Search for the cell housing the specified text and yield its [x, y] center coordinate. 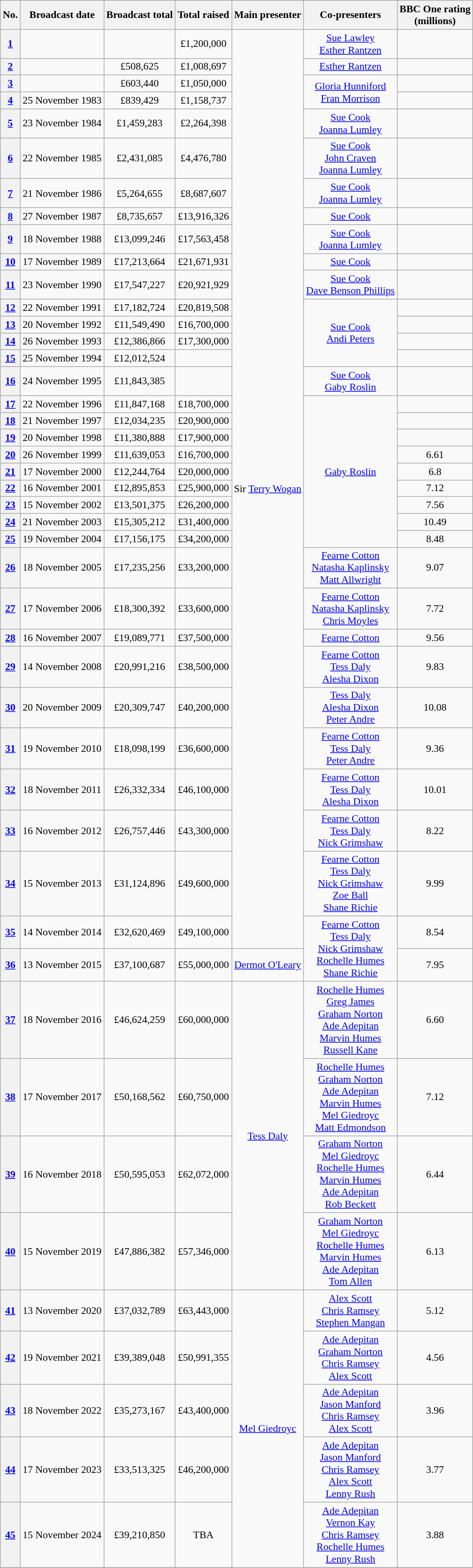
26 November 1999 [62, 455]
26 [10, 568]
Fearne Cotton [350, 638]
£37,100,687 [139, 965]
3 [10, 84]
Total raised [204, 15]
42 [10, 1357]
10 [10, 262]
15 November 2002 [62, 505]
27 [10, 609]
9.83 [435, 667]
4.56 [435, 1357]
£8,735,657 [139, 216]
24 [10, 522]
£18,300,392 [139, 609]
£20,309,747 [139, 708]
£36,600,000 [204, 749]
3.88 [435, 1535]
17 November 2017 [62, 1097]
Tess Daly [268, 1136]
44 [10, 1470]
£46,624,259 [139, 1020]
6.61 [435, 455]
28 [10, 638]
30 [10, 708]
£11,639,053 [139, 455]
£1,200,000 [204, 44]
18 November 2011 [62, 790]
25 November 1994 [62, 359]
27 November 1987 [62, 216]
18 November 2005 [62, 568]
41 [10, 1311]
Sue CookDave Benson Phillips [350, 285]
7.56 [435, 505]
Main presenter [268, 15]
£13,501,375 [139, 505]
11 [10, 285]
£11,843,385 [139, 381]
8.48 [435, 539]
£13,916,326 [204, 216]
45 [10, 1535]
15 November 2019 [62, 1252]
£17,300,000 [204, 342]
£34,200,000 [204, 539]
22 November 1985 [62, 158]
Ade AdepitanVernon KayChris RamseyRochelle HumesLenny Rush [350, 1535]
Fearne CottonTess DalyNick GrimshawRochelle HumesShane Richie [350, 949]
18 [10, 421]
Sir Terry Wogan [268, 489]
£26,332,334 [139, 790]
£37,032,789 [139, 1311]
Co-presenters [350, 15]
14 [10, 342]
No. [10, 15]
Fearne CottonTess DalyNick Grimshaw [350, 831]
5.12 [435, 1311]
9.99 [435, 884]
£8,687,607 [204, 193]
£37,500,000 [204, 638]
15 November 2024 [62, 1535]
£60,750,000 [204, 1097]
Graham NortonMel GiedroycRochelle HumesMarvin HumesAde AdepitanRob Beckett [350, 1174]
£18,700,000 [204, 404]
£1,459,283 [139, 123]
15 [10, 359]
21 November 1986 [62, 193]
£11,380,888 [139, 438]
17 November 2000 [62, 472]
Fearne CottonTess DalyNick GrimshawZoe BallShane Richie [350, 884]
2 [10, 67]
£57,346,000 [204, 1252]
31 [10, 749]
£31,400,000 [204, 522]
22 November 1996 [62, 404]
Sue CookGaby Roslin [350, 381]
21 [10, 472]
16 November 2007 [62, 638]
£47,886,382 [139, 1252]
£17,235,256 [139, 568]
17 November 1989 [62, 262]
10.08 [435, 708]
£32,620,469 [139, 933]
6.44 [435, 1174]
43 [10, 1410]
23 November 1984 [62, 123]
17 [10, 404]
Sue CookJohn CravenJoanna Lumley [350, 158]
£49,100,000 [204, 933]
£4,476,780 [204, 158]
£12,895,853 [139, 488]
17 November 2006 [62, 609]
Gloria HunnifordFran Morrison [350, 92]
20 [10, 455]
3.96 [435, 1410]
19 November 2004 [62, 539]
Gaby Roslin [350, 471]
£46,100,000 [204, 790]
21 November 2003 [62, 522]
£55,000,000 [204, 965]
Fearne CottonTess DalyPeter Andre [350, 749]
£20,819,508 [204, 308]
9.07 [435, 568]
£12,034,235 [139, 421]
9 [10, 239]
£18,098,199 [139, 749]
20 November 2009 [62, 708]
18 November 1988 [62, 239]
25 [10, 539]
£21,671,931 [204, 262]
£20,921,929 [204, 285]
Broadcast total [139, 15]
Dermot O'Leary [268, 965]
£50,595,053 [139, 1174]
Broadcast date [62, 15]
Rochelle HumesGreg JamesGraham NortonAde AdepitanMarvin HumesRussell Kane [350, 1020]
37 [10, 1020]
10.01 [435, 790]
16 November 2012 [62, 831]
8.22 [435, 831]
19 November 2010 [62, 749]
£17,182,724 [139, 308]
6.13 [435, 1252]
£13,099,246 [139, 239]
£49,600,000 [204, 884]
Fearne CottonNatasha KaplinskyMatt Allwright [350, 568]
15 November 2013 [62, 884]
£26,757,446 [139, 831]
£39,389,048 [139, 1357]
£50,168,562 [139, 1097]
£19,089,771 [139, 638]
£2,264,398 [204, 123]
Ade AdepitanGraham NortonChris RamseyAlex Scott [350, 1357]
£20,900,000 [204, 421]
£33,513,325 [139, 1470]
£43,300,000 [204, 831]
23 [10, 505]
18 November 2022 [62, 1410]
13 November 2020 [62, 1311]
Graham NortonMel GiedroycRochelle HumesMarvin HumesAde AdepitanTom Allen [350, 1252]
17 November 2023 [62, 1470]
£39,210,850 [139, 1535]
7.72 [435, 609]
Alex ScottChris RamseyStephen Mangan [350, 1311]
20 November 1998 [62, 438]
£11,847,168 [139, 404]
Mel Giedroyc [268, 1429]
£35,273,167 [139, 1410]
26 November 1993 [62, 342]
Ade AdepitanJason ManfordChris RamseyAlex Scott [350, 1410]
19 [10, 438]
10.49 [435, 522]
£26,200,000 [204, 505]
£20,991,216 [139, 667]
TBA [204, 1535]
6.8 [435, 472]
£33,600,000 [204, 609]
£839,429 [139, 101]
13 November 2015 [62, 965]
Sue LawleyEsther Rantzen [350, 44]
38 [10, 1097]
35 [10, 933]
£62,072,000 [204, 1174]
Ade AdepitanJason ManfordChris RamseyAlex ScottLenny Rush [350, 1470]
£603,440 [139, 84]
£38,500,000 [204, 667]
19 November 2021 [62, 1357]
6.60 [435, 1020]
Tess DalyAlesha DixonPeter Andre [350, 708]
18 November 2016 [62, 1020]
12 [10, 308]
£1,050,000 [204, 84]
29 [10, 667]
£508,625 [139, 67]
20 November 1992 [62, 325]
£17,213,664 [139, 262]
Fearne CottonNatasha KaplinskyChris Moyles [350, 609]
16 [10, 381]
£60,000,000 [204, 1020]
£1,008,697 [204, 67]
Esther Rantzen [350, 67]
7.95 [435, 965]
7 [10, 193]
21 November 1997 [62, 421]
BBC One rating(millions) [435, 15]
22 [10, 488]
36 [10, 965]
£15,305,212 [139, 522]
3.77 [435, 1470]
25 November 1983 [62, 101]
13 [10, 325]
1 [10, 44]
£25,900,000 [204, 488]
8 [10, 216]
22 November 1991 [62, 308]
34 [10, 884]
£17,547,227 [139, 285]
16 November 2001 [62, 488]
14 November 2014 [62, 933]
£1,158,737 [204, 101]
33 [10, 831]
£40,200,000 [204, 708]
6 [10, 158]
14 November 2008 [62, 667]
5 [10, 123]
£12,012,524 [139, 359]
£31,124,896 [139, 884]
9.56 [435, 638]
£17,563,458 [204, 239]
39 [10, 1174]
23 November 1990 [62, 285]
£12,386,866 [139, 342]
£2,431,085 [139, 158]
8.54 [435, 933]
32 [10, 790]
Rochelle HumesGraham NortonAde AdepitanMarvin HumesMel GiedroycMatt Edmondson [350, 1097]
24 November 1995 [62, 381]
40 [10, 1252]
£17,156,175 [139, 539]
£33,200,000 [204, 568]
Sue CookAndi Peters [350, 333]
£46,200,000 [204, 1470]
£50,991,355 [204, 1357]
£17,900,000 [204, 438]
9.36 [435, 749]
£43,400,000 [204, 1410]
£11,549,490 [139, 325]
£63,443,000 [204, 1311]
£20,000,000 [204, 472]
16 November 2018 [62, 1174]
£5,264,655 [139, 193]
£12,244,764 [139, 472]
4 [10, 101]
